Scan for the cell matching the given text and deliver its [x, y] coordinate at center. 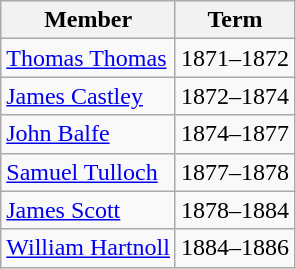
1871–1872 [234, 58]
1877–1878 [234, 172]
Samuel Tulloch [88, 172]
Thomas Thomas [88, 58]
1874–1877 [234, 134]
Member [88, 20]
Term [234, 20]
James Scott [88, 210]
John Balfe [88, 134]
1872–1874 [234, 96]
James Castley [88, 96]
William Hartnoll [88, 248]
1878–1884 [234, 210]
1884–1886 [234, 248]
